Provide the (X, Y) coordinate of the cell's center where the given text is located.  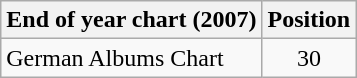
German Albums Chart (132, 58)
30 (309, 58)
Position (309, 20)
End of year chart (2007) (132, 20)
